Return (x, y) of the center of cell containing provided text 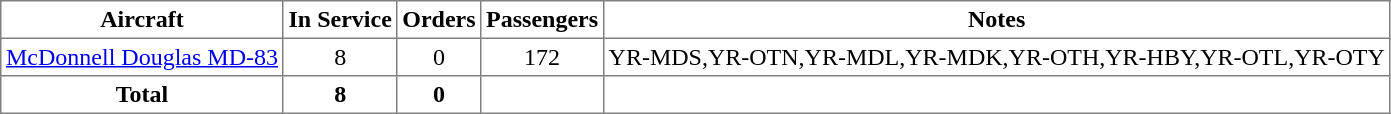
Passengers (542, 20)
Total (142, 95)
YR-MDS,YR-OTN,YR-MDL,YR-MDK,YR-OTH,YR-HBY,YR-OTL,YR-OTY (996, 57)
McDonnell Douglas MD-83 (142, 57)
Orders (439, 20)
172 (542, 57)
Notes (996, 20)
In Service (340, 20)
Aircraft (142, 20)
